Output the [x, y] coordinate of the center of the cell containing the given text.  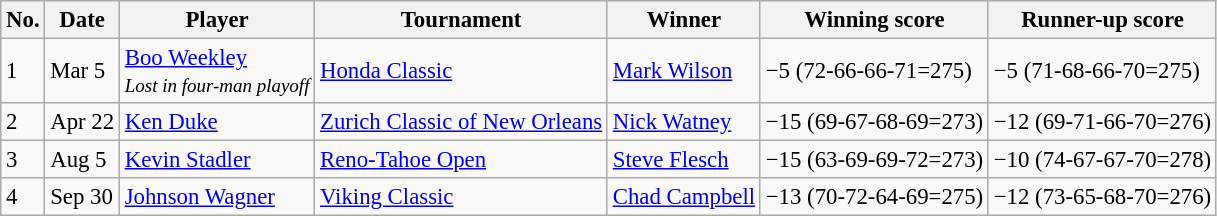
4 [23, 197]
−5 (71-68-66-70=275) [1102, 72]
Chad Campbell [684, 197]
Date [82, 20]
Apr 22 [82, 122]
2 [23, 122]
Ken Duke [216, 122]
Viking Classic [462, 197]
−13 (70-72-64-69=275) [874, 197]
3 [23, 160]
Boo WeekleyLost in four-man playoff [216, 72]
Mark Wilson [684, 72]
Winning score [874, 20]
Johnson Wagner [216, 197]
Sep 30 [82, 197]
−10 (74-67-67-70=278) [1102, 160]
Honda Classic [462, 72]
Mar 5 [82, 72]
Player [216, 20]
Winner [684, 20]
Aug 5 [82, 160]
−15 (63-69-69-72=273) [874, 160]
Reno-Tahoe Open [462, 160]
No. [23, 20]
−5 (72-66-66-71=275) [874, 72]
Kevin Stadler [216, 160]
Zurich Classic of New Orleans [462, 122]
Tournament [462, 20]
Nick Watney [684, 122]
Runner-up score [1102, 20]
Steve Flesch [684, 160]
1 [23, 72]
−12 (73-65-68-70=276) [1102, 197]
−15 (69-67-68-69=273) [874, 122]
−12 (69-71-66-70=276) [1102, 122]
